Locate the cell with the specified text and output its [X, Y] center coordinate. 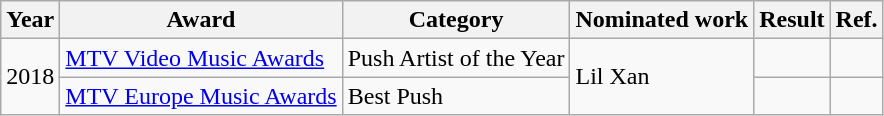
MTV Video Music Awards [201, 58]
Award [201, 20]
Ref. [856, 20]
Year [30, 20]
Push Artist of the Year [456, 58]
MTV Europe Music Awards [201, 96]
Category [456, 20]
Result [792, 20]
Lil Xan [662, 77]
Best Push [456, 96]
2018 [30, 77]
Nominated work [662, 20]
